For the text-containing cell, return its midpoint in (x, y) coordinate format. 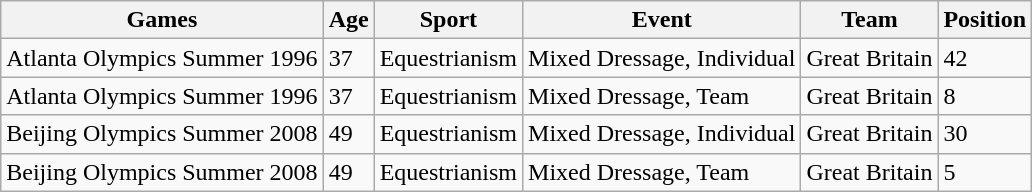
30 (985, 134)
Sport (448, 20)
5 (985, 172)
Event (662, 20)
Team (870, 20)
Age (348, 20)
42 (985, 58)
8 (985, 96)
Position (985, 20)
Games (162, 20)
